Capture the cell that displays the provided text and extract its [X, Y] central coordinate. 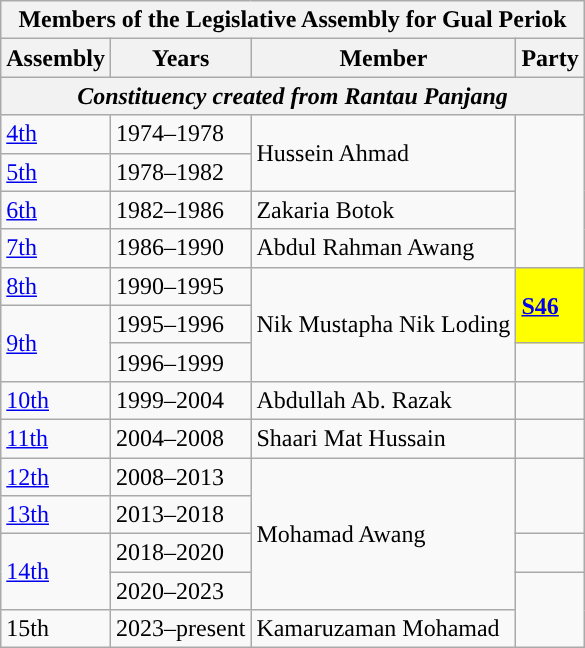
2013–2018 [180, 515]
Abdul Rahman Awang [384, 248]
Mohamad Awang [384, 534]
Zakaria Botok [384, 210]
Shaari Mat Hussain [384, 438]
7th [56, 248]
1978–1982 [180, 172]
1995–1996 [180, 324]
Member [384, 58]
5th [56, 172]
4th [56, 134]
12th [56, 477]
Abdullah Ab. Razak [384, 400]
2008–2013 [180, 477]
10th [56, 400]
2020–2023 [180, 591]
S46 [550, 305]
6th [56, 210]
1999–2004 [180, 400]
Assembly [56, 58]
2023–present [180, 629]
Constituency created from Rantau Panjang [293, 96]
9th [56, 343]
1990–1995 [180, 286]
1996–1999 [180, 362]
2018–2020 [180, 553]
Hussein Ahmad [384, 153]
2004–2008 [180, 438]
1986–1990 [180, 248]
11th [56, 438]
Years [180, 58]
1974–1978 [180, 134]
Kamaruzaman Mohamad [384, 629]
13th [56, 515]
1982–1986 [180, 210]
8th [56, 286]
Party [550, 58]
Nik Mustapha Nik Loding [384, 324]
14th [56, 572]
15th [56, 629]
Members of the Legislative Assembly for Gual Periok [293, 20]
